Capture the cell that displays the provided text and extract its (x, y) central coordinate. 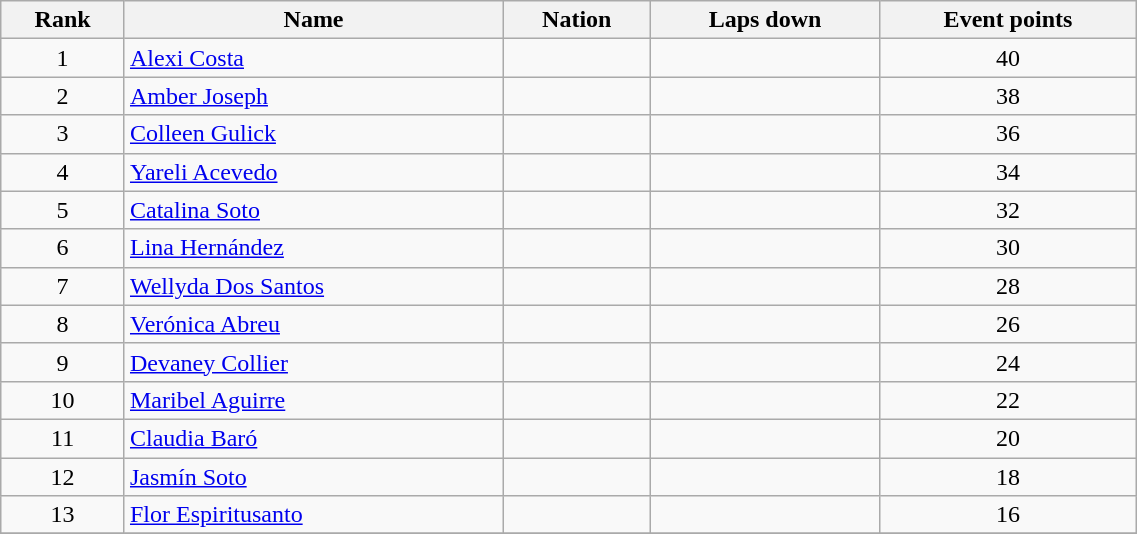
Colleen Gulick (313, 134)
Wellyda Dos Santos (313, 286)
Alexi Costa (313, 58)
Nation (577, 20)
26 (1008, 324)
Maribel Aguirre (313, 400)
Amber Joseph (313, 96)
36 (1008, 134)
5 (63, 210)
8 (63, 324)
18 (1008, 477)
Claudia Baró (313, 438)
13 (63, 515)
Laps down (765, 20)
Jasmín Soto (313, 477)
2 (63, 96)
28 (1008, 286)
Name (313, 20)
11 (63, 438)
32 (1008, 210)
20 (1008, 438)
1 (63, 58)
Lina Hernández (313, 248)
3 (63, 134)
Yareli Acevedo (313, 172)
Rank (63, 20)
34 (1008, 172)
38 (1008, 96)
4 (63, 172)
12 (63, 477)
Verónica Abreu (313, 324)
Event points (1008, 20)
24 (1008, 362)
10 (63, 400)
Catalina Soto (313, 210)
6 (63, 248)
9 (63, 362)
40 (1008, 58)
Devaney Collier (313, 362)
Flor Espiritusanto (313, 515)
16 (1008, 515)
7 (63, 286)
30 (1008, 248)
22 (1008, 400)
